Provide the (x, y) coordinate of the cell's center where the given text is located.  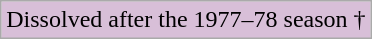
Dissolved after the 1977–78 season † (186, 20)
